Output the [x, y] coordinate of the center of the cell containing the given text.  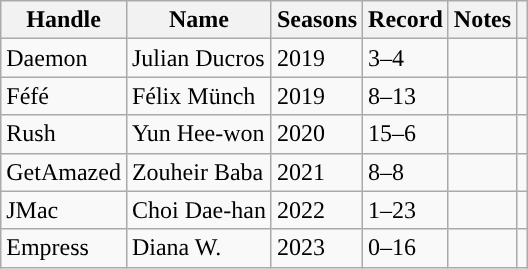
2022 [316, 210]
Empress [64, 248]
2020 [316, 134]
Rush [64, 134]
Diana W. [198, 248]
Félix Münch [198, 96]
8–13 [406, 96]
2023 [316, 248]
3–4 [406, 58]
Seasons [316, 20]
0–16 [406, 248]
Julian Ducros [198, 58]
Notes [482, 20]
2021 [316, 172]
Choi Dae-han [198, 210]
Zouheir Baba [198, 172]
GetAmazed [64, 172]
Yun Hee-won [198, 134]
8–8 [406, 172]
Name [198, 20]
15–6 [406, 134]
Record [406, 20]
Handle [64, 20]
Féfé [64, 96]
JMac [64, 210]
Daemon [64, 58]
1–23 [406, 210]
